Capture the cell that displays the provided text and extract its [X, Y] central coordinate. 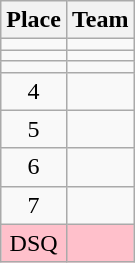
5 [34, 129]
6 [34, 167]
Place [34, 20]
7 [34, 205]
Team [100, 20]
4 [34, 91]
DSQ [34, 243]
